Detect which cell encompasses the target text, then output its [x, y] center coordinate. 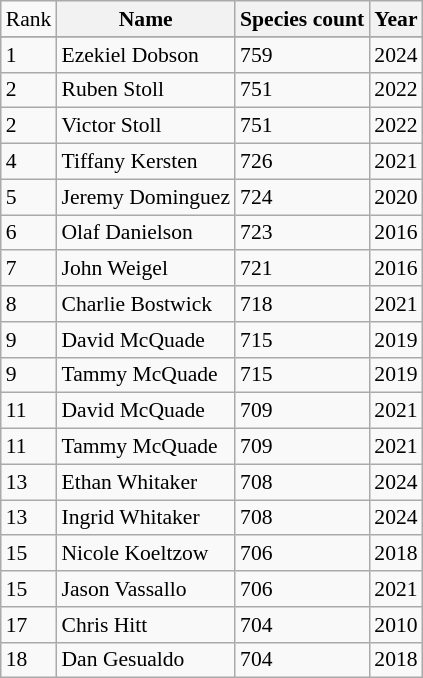
2010 [396, 625]
Ruben Stoll [146, 90]
Jason Vassallo [146, 589]
726 [302, 162]
Chris Hitt [146, 625]
John Weigel [146, 269]
6 [29, 233]
Name [146, 19]
1 [29, 55]
7 [29, 269]
2020 [396, 197]
718 [302, 304]
Charlie Bostwick [146, 304]
759 [302, 55]
8 [29, 304]
Ethan Whitaker [146, 482]
Olaf Danielson [146, 233]
721 [302, 269]
Jeremy Dominguez [146, 197]
Year [396, 19]
Nicole Koeltzow [146, 554]
17 [29, 625]
4 [29, 162]
Species count [302, 19]
Dan Gesualdo [146, 660]
5 [29, 197]
Tiffany Kersten [146, 162]
Ingrid Whitaker [146, 518]
Victor Stoll [146, 126]
723 [302, 233]
18 [29, 660]
724 [302, 197]
Ezekiel Dobson [146, 55]
Rank [29, 19]
